Identify which cell holds the provided text, then report its (X, Y) central coordinate. 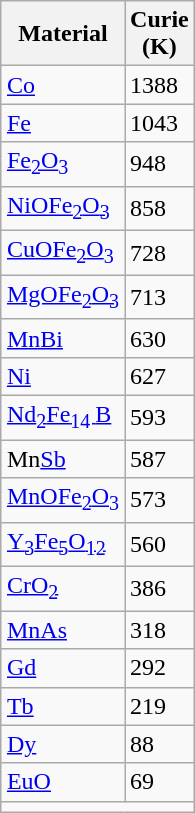
386 (160, 589)
593 (160, 417)
CrO2 (62, 589)
Dy (62, 744)
713 (160, 297)
1043 (160, 123)
219 (160, 706)
MnOFe2O3 (62, 500)
NiOFe2O3 (62, 208)
Co (62, 85)
318 (160, 630)
560 (160, 544)
MnSb (62, 459)
CuOFe2O3 (62, 253)
627 (160, 376)
88 (160, 744)
858 (160, 208)
573 (160, 500)
Gd (62, 668)
Curie (K) (160, 34)
MnBi (62, 338)
Y3Fe5O12 (62, 544)
MgOFe2O3 (62, 297)
Ni (62, 376)
69 (160, 782)
1388 (160, 85)
MnAs (62, 630)
Nd2Fe14 B (62, 417)
Material (62, 34)
292 (160, 668)
Fe (62, 123)
Fe2O3 (62, 164)
EuO (62, 782)
630 (160, 338)
948 (160, 164)
Tb (62, 706)
587 (160, 459)
728 (160, 253)
